Find where the given text appears and provide that cell's center as (x, y) coordinate. 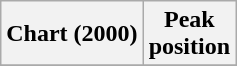
Peakposition (189, 34)
Chart (2000) (72, 34)
